Extract the (X, Y) coordinate from the center of the cell holding the provided text.  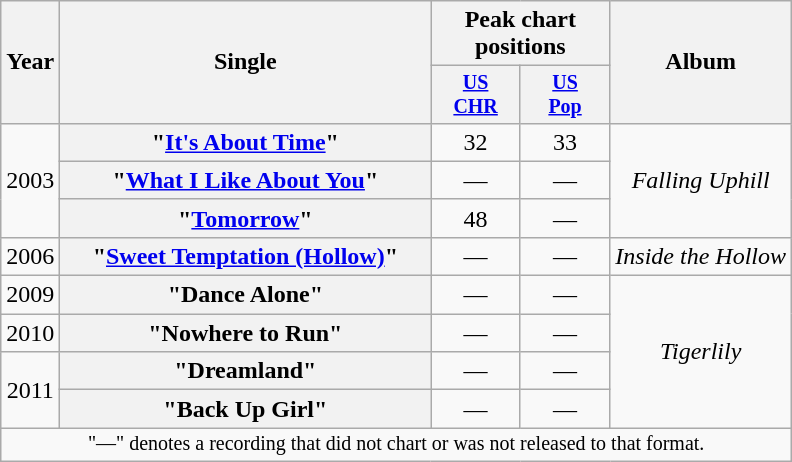
US CHR (476, 94)
48 (476, 218)
Falling Uphill (701, 180)
"Dance Alone" (246, 295)
Year (30, 62)
Single (246, 62)
"Dreamland" (246, 371)
US Pop (564, 94)
"—" denotes a recording that did not chart or was not released to that format. (396, 444)
"Tomorrow" (246, 218)
Inside the Hollow (701, 256)
"It's About Time" (246, 142)
2003 (30, 180)
"Nowhere to Run" (246, 333)
Peak chart positions (520, 34)
33 (564, 142)
2010 (30, 333)
"Sweet Temptation (Hollow)" (246, 256)
"Back Up Girl" (246, 409)
2011 (30, 390)
Album (701, 62)
Tigerlily (701, 352)
2006 (30, 256)
2009 (30, 295)
"What I Like About You" (246, 180)
32 (476, 142)
